Scan for the cell matching the given text and deliver its (x, y) coordinate at center. 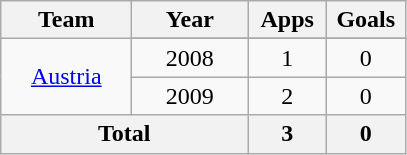
Year (190, 20)
1 (288, 58)
Team (66, 20)
Austria (66, 77)
3 (288, 134)
2008 (190, 58)
Total (124, 134)
2 (288, 96)
Apps (288, 20)
Goals (366, 20)
2009 (190, 96)
